Provide the [X, Y] coordinate of the cell's center where the given text is located.  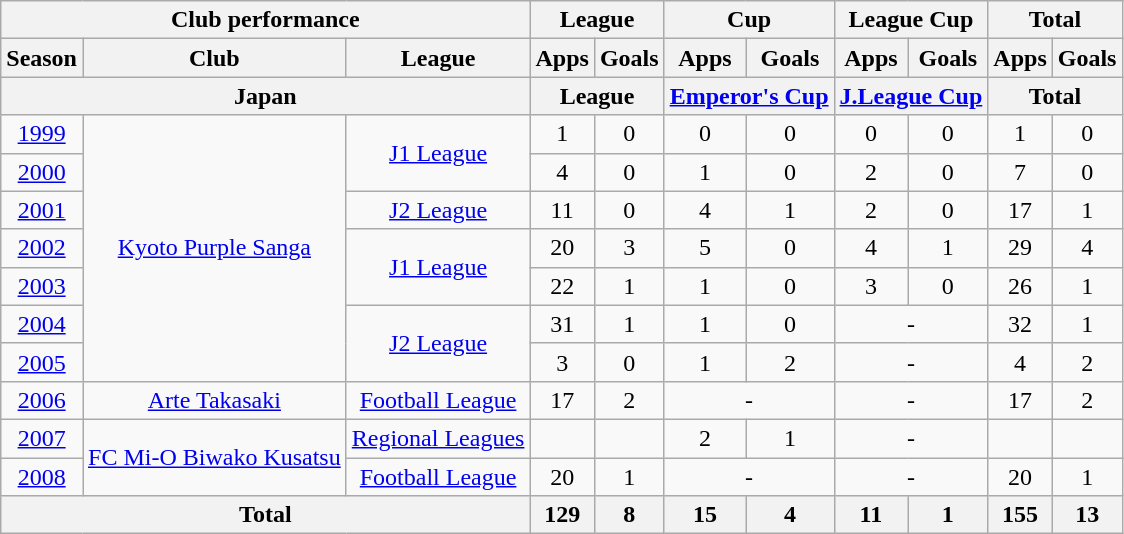
15 [705, 515]
2001 [42, 210]
8 [629, 515]
Season [42, 58]
7 [1020, 172]
5 [705, 248]
29 [1020, 248]
2000 [42, 172]
Club [214, 58]
FC Mi-O Biwako Kusatsu [214, 457]
2003 [42, 286]
129 [562, 515]
2005 [42, 362]
31 [562, 324]
13 [1087, 515]
1999 [42, 134]
Emperor's Cup [749, 96]
Club performance [266, 20]
2007 [42, 438]
Arte Takasaki [214, 400]
Cup [749, 20]
League Cup [911, 20]
22 [562, 286]
Regional Leagues [438, 438]
2006 [42, 400]
2002 [42, 248]
Japan [266, 96]
26 [1020, 286]
2004 [42, 324]
Kyoto Purple Sanga [214, 248]
2008 [42, 477]
155 [1020, 515]
32 [1020, 324]
J.League Cup [911, 96]
